Return the (x, y) coordinate for the center point of the cell that contains the specified text.  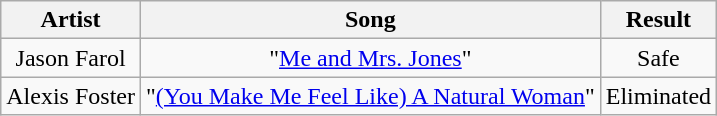
Artist (71, 20)
Safe (658, 58)
Eliminated (658, 96)
Result (658, 20)
Song (370, 20)
"Me and Mrs. Jones" (370, 58)
Jason Farol (71, 58)
"(You Make Me Feel Like) A Natural Woman" (370, 96)
Alexis Foster (71, 96)
